Provide the (X, Y) coordinate of the cell's center where the given text is located.  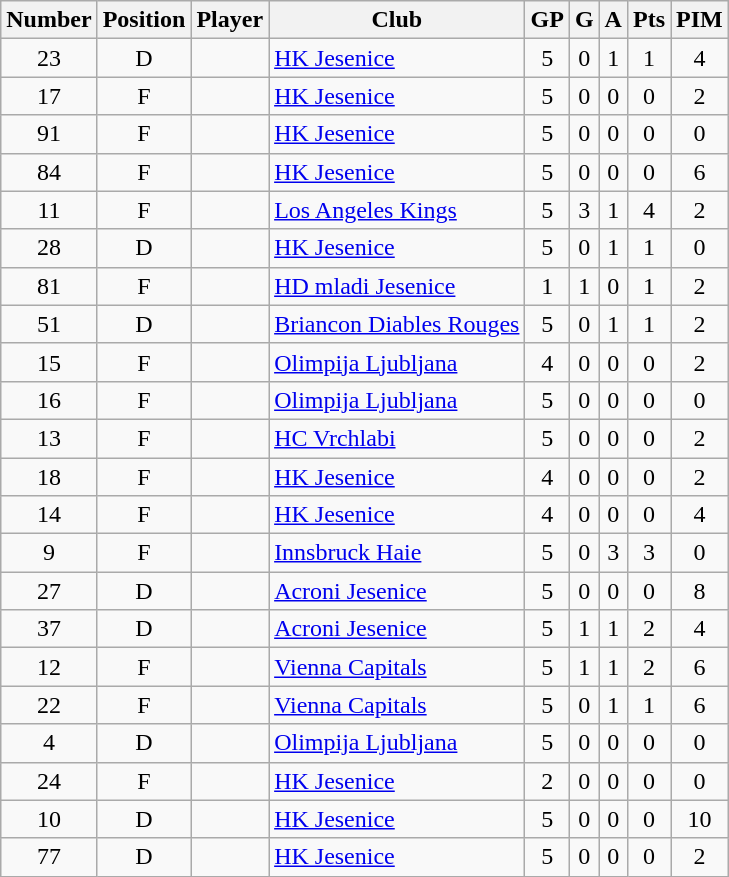
28 (49, 248)
22 (49, 705)
9 (49, 553)
84 (49, 172)
51 (49, 324)
13 (49, 438)
27 (49, 591)
81 (49, 286)
15 (49, 362)
12 (49, 667)
HC Vrchlabi (397, 438)
Number (49, 20)
HD mladi Jesenice (397, 286)
Position (144, 20)
Pts (648, 20)
G (584, 20)
Briancon Diables Rouges (397, 324)
18 (49, 477)
A (613, 20)
37 (49, 629)
PIM (700, 20)
Innsbruck Haie (397, 553)
Club (397, 20)
91 (49, 134)
23 (49, 58)
24 (49, 781)
GP (547, 20)
16 (49, 400)
77 (49, 857)
17 (49, 96)
11 (49, 210)
8 (700, 591)
Los Angeles Kings (397, 210)
14 (49, 515)
Player (230, 20)
